Determine the (X, Y) coordinate at the center of the cell enclosing the given text.  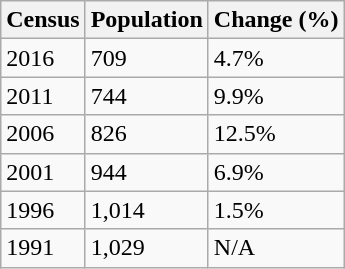
709 (146, 58)
6.9% (276, 172)
2011 (43, 96)
4.7% (276, 58)
9.9% (276, 96)
Change (%) (276, 20)
1996 (43, 210)
744 (146, 96)
944 (146, 172)
1,014 (146, 210)
1991 (43, 248)
12.5% (276, 134)
2016 (43, 58)
2006 (43, 134)
Census (43, 20)
N/A (276, 248)
826 (146, 134)
1.5% (276, 210)
Population (146, 20)
1,029 (146, 248)
2001 (43, 172)
